Capture the cell that displays the provided text and extract its [X, Y] central coordinate. 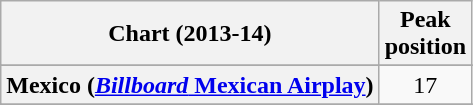
17 [425, 85]
Chart (2013-14) [190, 34]
Mexico (Billboard Mexican Airplay) [190, 85]
Peakposition [425, 34]
